Capture the cell that displays the provided text and extract its [x, y] central coordinate. 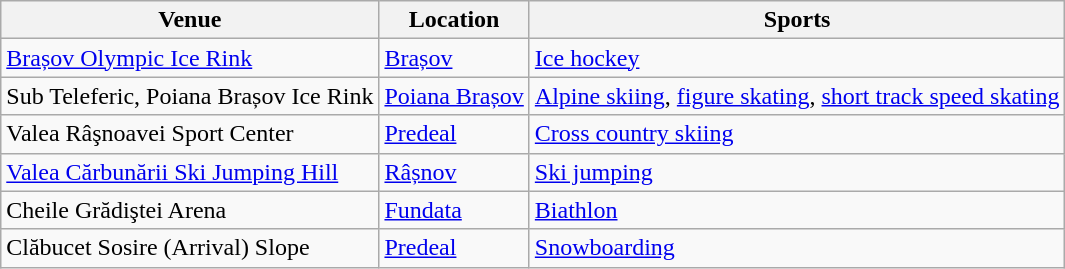
Brașov [454, 58]
Cheile Grădiştei Arena [190, 210]
Location [454, 20]
Venue [190, 20]
Sports [797, 20]
Valea Cărbunării Ski Jumping Hill [190, 172]
Ski jumping [797, 172]
Râșnov [454, 172]
Poiana Brașov [454, 96]
Biathlon [797, 210]
Snowboarding [797, 248]
Ice hockey [797, 58]
Alpine skiing, figure skating, short track speed skating [797, 96]
Fundata [454, 210]
Valea Râşnoavei Sport Center [190, 134]
Cross country skiing [797, 134]
Brașov Olympic Ice Rink [190, 58]
Clăbucet Sosire (Arrival) Slope [190, 248]
Sub Teleferic, Poiana Brașov Ice Rink [190, 96]
